Search for the cell housing the specified text and yield its [X, Y] center coordinate. 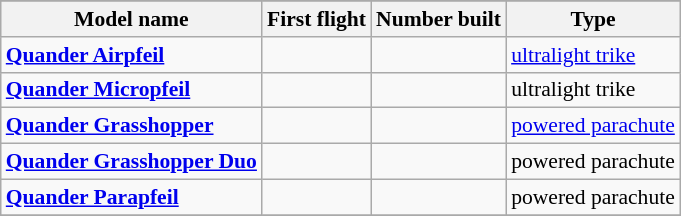
Type [593, 19]
Number built [438, 19]
Quander Airpfeil [132, 55]
Quander Micropfeil [132, 90]
Quander Parapfeil [132, 197]
Model name [132, 19]
First flight [316, 19]
Quander Grasshopper [132, 126]
Quander Grasshopper Duo [132, 162]
